Search for the cell housing the specified text and yield its [x, y] center coordinate. 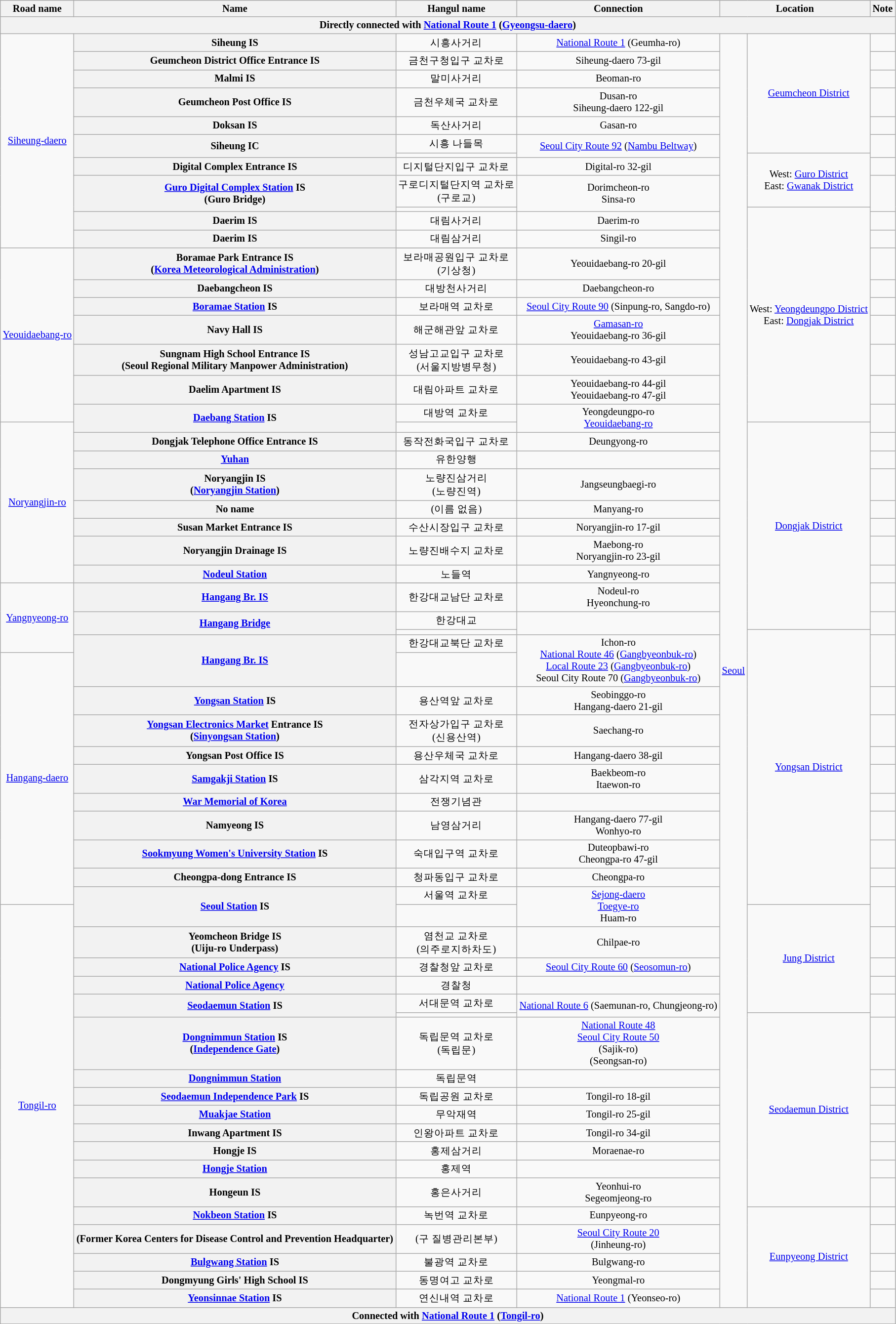
Yeouidaebang-ro 43-gil [618, 360]
녹번역 교차로 [456, 1215]
남영삼거리 [456, 826]
National Route 1 (Geumha-ro) [618, 42]
Seodaemun Station IS [235, 1005]
Digital Complex Entrance IS [235, 166]
Geumcheon District [809, 93]
Hangul name [456, 8]
Yeongdeungpo-roYeouidaebang-ro [618, 418]
Dongnimmun Station [235, 1078]
무악재역 [456, 1115]
Seoul City Route 60 (Seosomun-ro) [618, 967]
Note [883, 8]
National Police Agency IS [235, 967]
보라매역 교차로 [456, 306]
해군해관앞 교차로 [456, 330]
Hangang-daero [38, 778]
Yuhan [235, 459]
한강대교남단 교차로 [456, 597]
Baekbeom-roItaewon-ro [618, 779]
Sungnam High School Entrance IS(Seoul Regional Military Manpower Administration) [235, 360]
Jangseungbaegi-ro [618, 484]
대림사거리 [456, 220]
삼각지역 교차로 [456, 779]
Ichon-ro National Route 46 (Gangbyeonbuk-ro)Local Route 23 (Gangbyeonbuk-ro)Seoul City Route 70 (Gangbyeonbuk-ro) [618, 661]
Cheongpa-dong Entrance IS [235, 877]
(구 질병관리본부) [456, 1239]
시흥 나들목 [456, 143]
Singil-ro [618, 239]
Hongje IS [235, 1151]
대방역 교차로 [456, 413]
수산시장입구 교차로 [456, 528]
Yeonhui-roSegeomjeong-ro [618, 1192]
National Route 48Seoul City Route 50(Sajik-ro)(Seongsan-ro) [618, 1043]
Nodeul-roHyeonchung-ro [618, 597]
시흥사거리 [456, 42]
Navy Hall IS [235, 330]
Dusan-roSiheung-daero 122-gil [618, 102]
Doksan IS [235, 125]
Sookmyung Women's University Station IS [235, 854]
Duteopbawi-roCheongpa-ro 47-gil [618, 854]
용산역앞 교차로 [456, 701]
Seodaemun District [809, 1110]
Nokbeon Station IS [235, 1215]
Cheongpa-ro [618, 877]
Yongsan Post Office IS [235, 756]
Daebangcheon-ro [618, 289]
(이름 없음) [456, 509]
Seobinggo-roHangang-daero 21-gil [618, 701]
동작전화국입구 교차로 [456, 442]
Nodeul Station [235, 574]
Bulgwang Station IS [235, 1262]
동명여고 교차로 [456, 1281]
불광역 교차로 [456, 1262]
Bulgwang-ro [618, 1262]
Jung District [809, 958]
Yeouidaebang-ro [38, 335]
Geumcheon District Office Entrance IS [235, 60]
Dongnimmun Station IS(Independence Gate) [235, 1043]
금천구청입구 교차로 [456, 60]
한강대교 [456, 621]
War Memorial of Korea [235, 802]
청파동입구 교차로 [456, 877]
독립공원 교차로 [456, 1097]
Moraenae-ro [618, 1151]
Daerim-ro [618, 220]
대림아파트 교차로 [456, 390]
Connection [618, 8]
Yeouidaebang-ro 20-gil [618, 264]
Seoul City Route 90 (Sinpung-ro, Sangdo-ro) [618, 306]
Gamasan-roYeouidaebang-ro 36-gil [618, 330]
Maebong-roNoryangjin-ro 23-gil [618, 550]
서울역 교차로 [456, 895]
노량진배수지 교차로 [456, 550]
National Police Agency [235, 985]
Siheung IC [235, 146]
Seoul Station IS [235, 907]
Noryangjin-ro [38, 502]
Yeongmal-ro [618, 1281]
West: Yeongdeungpo DistrictEast: Dongjak District [809, 315]
Yongsan Station IS [235, 701]
Dongjak Telephone Office Entrance IS [235, 442]
노량진삼거리(노량진역) [456, 484]
노들역 [456, 574]
Siheung IS [235, 42]
Hangang Bridge [235, 622]
Road name [38, 8]
Malmi IS [235, 79]
Susan Market Entrance IS [235, 528]
디지털단지입구 교차로 [456, 166]
Chilpae-ro [618, 942]
Saechang-ro [618, 731]
Guro Digital Complex Station IS(Guro Bridge) [235, 194]
한강대교북단 교차로 [456, 643]
연신내역 교차로 [456, 1298]
Hongeun IS [235, 1192]
Digital-ro 32-gil [618, 166]
Siheung-daero [38, 141]
유한양행 [456, 459]
Tongil-ro 34-gil [618, 1132]
Name [235, 8]
독립문역 교차로(독립문) [456, 1043]
Gasan-ro [618, 125]
Yongsan Electronics Market Entrance IS(Sinyongsan Station) [235, 731]
홍은사거리 [456, 1192]
구로디지털단지역 교차로(구로교) [456, 191]
대방천사거리 [456, 289]
Sejong-daeroToegye-roHuam-ro [618, 907]
Noryangjin IS(Noryangjin Station) [235, 484]
Directly connected with National Route 1 (Gyeongsu-daero) [448, 25]
Dorimcheon-roSinsa-ro [618, 194]
Tongil-ro 25-gil [618, 1115]
Dongjak District [809, 526]
Seoul City Route 92 (Nambu Beltway) [618, 146]
성남고교입구 교차로(서울지방병무청) [456, 360]
(Former Korea Centers for Disease Control and Prevention Headquarter) [235, 1239]
말미사거리 [456, 79]
서대문역 교차로 [456, 1003]
Hangang-daero 77-gilWonhyo-ro [618, 826]
Daelim Apartment IS [235, 390]
용산우체국 교차로 [456, 756]
Yongsan District [809, 767]
보라매공원입구 교차로(기상청) [456, 264]
No name [235, 509]
Yeomcheon Bridge IS(Uiju-ro Underpass) [235, 942]
경찰청앞 교차로 [456, 967]
경찰청 [456, 985]
Daebangcheon IS [235, 289]
Tongil-ro [38, 1106]
Siheung-daero 73-gil [618, 60]
National Route 1 (Yeonseo-ro) [618, 1298]
Eunpyeong-ro [618, 1215]
Connected with National Route 1 (Tongil-ro) [448, 1316]
Seoul [733, 670]
Seodaemun Independence Park IS [235, 1097]
Eunpyeong District [809, 1257]
숙대입구역 교차로 [456, 854]
Yeouidaebang-ro 44-gilYeouidaebang-ro 47-gil [618, 390]
독산사거리 [456, 125]
Boramae Park Entrance IS(Korea Meteorological Administration) [235, 264]
Geumcheon Post Office IS [235, 102]
Hongje Station [235, 1169]
홍제역 [456, 1169]
Boramae Station IS [235, 306]
Beoman-ro [618, 79]
Yeonsinnae Station IS [235, 1298]
독립문역 [456, 1078]
전쟁기념관 [456, 802]
National Route 6 (Saemunan-ro, Chungjeong-ro) [618, 1005]
금천우체국 교차로 [456, 102]
Tongil-ro 18-gil [618, 1097]
Namyeong IS [235, 826]
Noryangjin Drainage IS [235, 550]
Seoul City Route 20(Jinheung-ro) [618, 1239]
Deungyong-ro [618, 442]
Muakjae Station [235, 1115]
인왕아파트 교차로 [456, 1132]
Samgakji Station IS [235, 779]
홍제삼거리 [456, 1151]
Location [795, 8]
Daebang Station IS [235, 418]
Dongmyung Girls' High School IS [235, 1281]
Manyang-ro [618, 509]
전자상가입구 교차로(신용산역) [456, 731]
Inwang Apartment IS [235, 1132]
대림삼거리 [456, 239]
Noryangjin-ro 17-gil [618, 528]
염천교 교차로(의주로지하차도) [456, 942]
Hangang-daero 38-gil [618, 756]
West: Guro DistrictEast: Gwanak District [809, 180]
